Return the [x, y] coordinate for the center point of the cell that contains the specified text.  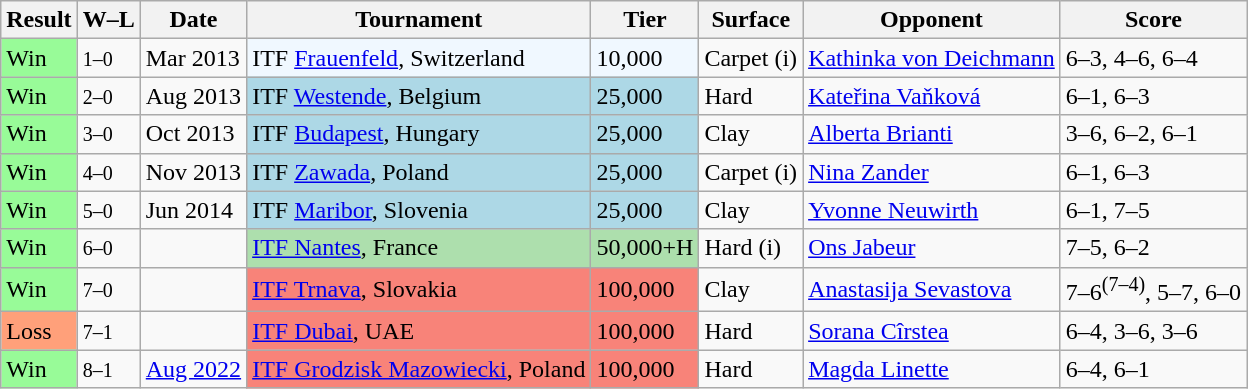
7–0 [108, 290]
Sorana Cîrstea [932, 331]
6–4, 6–1 [1153, 369]
7–5, 6–2 [1153, 248]
W–L [108, 20]
Aug 2022 [193, 369]
ITF Maribor, Slovenia [419, 210]
ITF Budapest, Hungary [419, 134]
Opponent [932, 20]
50,000+H [645, 248]
6–1, 7–5 [1153, 210]
4–0 [108, 172]
Yvonne Neuwirth [932, 210]
Loss [39, 331]
ITF Trnava, Slovakia [419, 290]
Date [193, 20]
6–3, 4–6, 6–4 [1153, 58]
Result [39, 20]
7–1 [108, 331]
Kateřina Vaňková [932, 96]
7–6(7–4), 5–7, 6–0 [1153, 290]
Anastasija Sevastova [932, 290]
6–4, 3–6, 3–6 [1153, 331]
Nina Zander [932, 172]
6–0 [108, 248]
2–0 [108, 96]
3–0 [108, 134]
Kathinka von Deichmann [932, 58]
8–1 [108, 369]
ITF Frauenfeld, Switzerland [419, 58]
Nov 2013 [193, 172]
Hard (i) [751, 248]
ITF Westende, Belgium [419, 96]
ITF Nantes, France [419, 248]
ITF Zawada, Poland [419, 172]
Alberta Brianti [932, 134]
Ons Jabeur [932, 248]
Tier [645, 20]
ITF Dubai, UAE [419, 331]
ITF Grodzisk Mazowiecki, Poland [419, 369]
1–0 [108, 58]
Jun 2014 [193, 210]
5–0 [108, 210]
Aug 2013 [193, 96]
Tournament [419, 20]
Score [1153, 20]
3–6, 6–2, 6–1 [1153, 134]
Magda Linette [932, 369]
10,000 [645, 58]
Oct 2013 [193, 134]
Surface [751, 20]
Mar 2013 [193, 58]
